Extract the (X, Y) coordinate from the center of the cell holding the provided text.  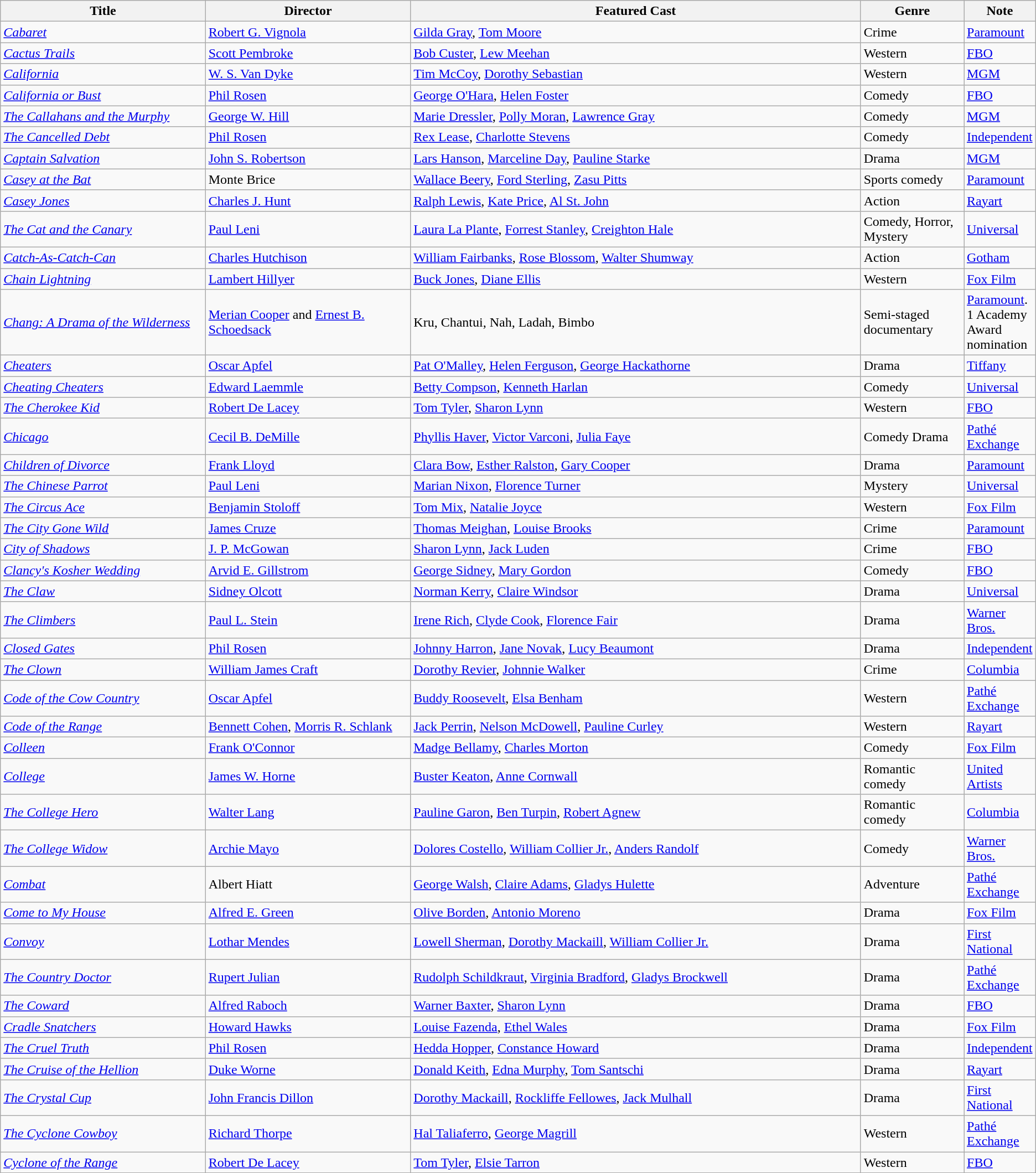
George O'Hara, Helen Foster (635, 95)
Children of Divorce (103, 465)
James Cruze (308, 528)
Scott Pembroke (308, 53)
Benjamin Stoloff (308, 507)
Comedy Drama (912, 436)
Tim McCoy, Dorothy Sebastian (635, 74)
The Cherokee Kid (103, 408)
Cabaret (103, 32)
William James Craft (308, 669)
Hedda Hopper, Constance Howard (635, 1048)
George Walsh, Claire Adams, Gladys Hulette (635, 885)
The Cyclone Cowboy (103, 1134)
Edward Laemmle (308, 387)
Sports comedy (912, 179)
George W. Hill (308, 116)
Frank O'Connor (308, 748)
The Cruel Truth (103, 1048)
Betty Compson, Kenneth Harlan (635, 387)
Casey Jones (103, 200)
The College Widow (103, 848)
Archie Mayo (308, 848)
Semi-staged documentary (912, 322)
Lambert Hillyer (308, 278)
John Francis Dillon (308, 1097)
Adventure (912, 885)
Dorothy Mackaill, Rockliffe Fellowes, Jack Mulhall (635, 1097)
Charles Hutchison (308, 257)
Colleen (103, 748)
William Fairbanks, Rose Blossom, Walter Shumway (635, 257)
The Crystal Cup (103, 1097)
Arvid E. Gillstrom (308, 570)
Genre (912, 11)
Jack Perrin, Nelson McDowell, Pauline Curley (635, 727)
Frank Lloyd (308, 465)
Chain Lightning (103, 278)
Buck Jones, Diane Ellis (635, 278)
Thomas Meighan, Louise Brooks (635, 528)
Chicago (103, 436)
Norman Kerry, Claire Windsor (635, 591)
Combat (103, 885)
The College Hero (103, 813)
Clancy's Kosher Wedding (103, 570)
John S. Robertson (308, 158)
Cecil B. DeMille (308, 436)
The Country Doctor (103, 978)
Featured Cast (635, 11)
Monte Brice (308, 179)
Title (103, 11)
College (103, 776)
Lothar Mendes (308, 941)
W. S. Van Dyke (308, 74)
Cradle Snatchers (103, 1027)
Sidney Olcott (308, 591)
Donald Keith, Edna Murphy, Tom Santschi (635, 1069)
Clara Bow, Esther Ralston, Gary Cooper (635, 465)
Laura La Plante, Forrest Stanley, Creighton Hale (635, 229)
Buster Keaton, Anne Cornwall (635, 776)
Dorothy Revier, Johnnie Walker (635, 669)
Lowell Sherman, Dorothy Mackaill, William Collier Jr. (635, 941)
Lars Hanson, Marceline Day, Pauline Starke (635, 158)
Gotham (1000, 257)
Alfred Raboch (308, 1006)
Chang: A Drama of the Wilderness (103, 322)
The Clown (103, 669)
Bennett Cohen, Morris R. Schlank (308, 727)
Albert Hiatt (308, 885)
Tiffany (1000, 366)
Rudolph Schildkraut, Virginia Bradford, Gladys Brockwell (635, 978)
The City Gone Wild (103, 528)
Cheating Cheaters (103, 387)
The Climbers (103, 620)
Marie Dressler, Polly Moran, Lawrence Gray (635, 116)
Richard Thorpe (308, 1134)
Charles J. Hunt (308, 200)
Rupert Julian (308, 978)
George Sidney, Mary Gordon (635, 570)
Catch-As-Catch-Can (103, 257)
The Circus Ace (103, 507)
Kru, Chantui, Nah, Ladah, Bimbo (635, 322)
James W. Horne (308, 776)
California or Bust (103, 95)
Buddy Roosevelt, Elsa Benham (635, 697)
The Cancelled Debt (103, 137)
Paul L. Stein (308, 620)
Cyclone of the Range (103, 1162)
Johnny Harron, Jane Novak, Lucy Beaumont (635, 648)
The Claw (103, 591)
Alfred E. Green (308, 913)
Gilda Gray, Tom Moore (635, 32)
Robert G. Vignola (308, 32)
Code of the Range (103, 727)
Rex Lease, Charlotte Stevens (635, 137)
Phyllis Haver, Victor Varconi, Julia Faye (635, 436)
The Chinese Parrot (103, 486)
Dolores Costello, William Collier Jr., Anders Randolf (635, 848)
Madge Bellamy, Charles Morton (635, 748)
Code of the Cow Country (103, 697)
United Artists (1000, 776)
Louise Fazenda, Ethel Wales (635, 1027)
Paramount. 1 Academy Award nomination (1000, 322)
Tom Tyler, Elsie Tarron (635, 1162)
Walter Lang (308, 813)
California (103, 74)
Merian Cooper and Ernest B. Schoedsack (308, 322)
Howard Hawks (308, 1027)
Marian Nixon, Florence Turner (635, 486)
Sharon Lynn, Jack Luden (635, 549)
Tom Tyler, Sharon Lynn (635, 408)
Irene Rich, Clyde Cook, Florence Fair (635, 620)
Comedy, Horror, Mystery (912, 229)
Mystery (912, 486)
Olive Borden, Antonio Moreno (635, 913)
Bob Custer, Lew Meehan (635, 53)
The Coward (103, 1006)
Casey at the Bat (103, 179)
Tom Mix, Natalie Joyce (635, 507)
Come to My House (103, 913)
Pauline Garon, Ben Turpin, Robert Agnew (635, 813)
J. P. McGowan (308, 549)
Cactus Trails (103, 53)
Wallace Beery, Ford Sterling, Zasu Pitts (635, 179)
The Cruise of the Hellion (103, 1069)
Convoy (103, 941)
Captain Salvation (103, 158)
Warner Baxter, Sharon Lynn (635, 1006)
Duke Worne (308, 1069)
Closed Gates (103, 648)
The Cat and the Canary (103, 229)
Cheaters (103, 366)
City of Shadows (103, 549)
Note (1000, 11)
The Callahans and the Murphy (103, 116)
Director (308, 11)
Pat O'Malley, Helen Ferguson, George Hackathorne (635, 366)
Ralph Lewis, Kate Price, Al St. John (635, 200)
Hal Taliaferro, George Magrill (635, 1134)
